Provide the [X, Y] coordinate of the cell's center where the given text is located.  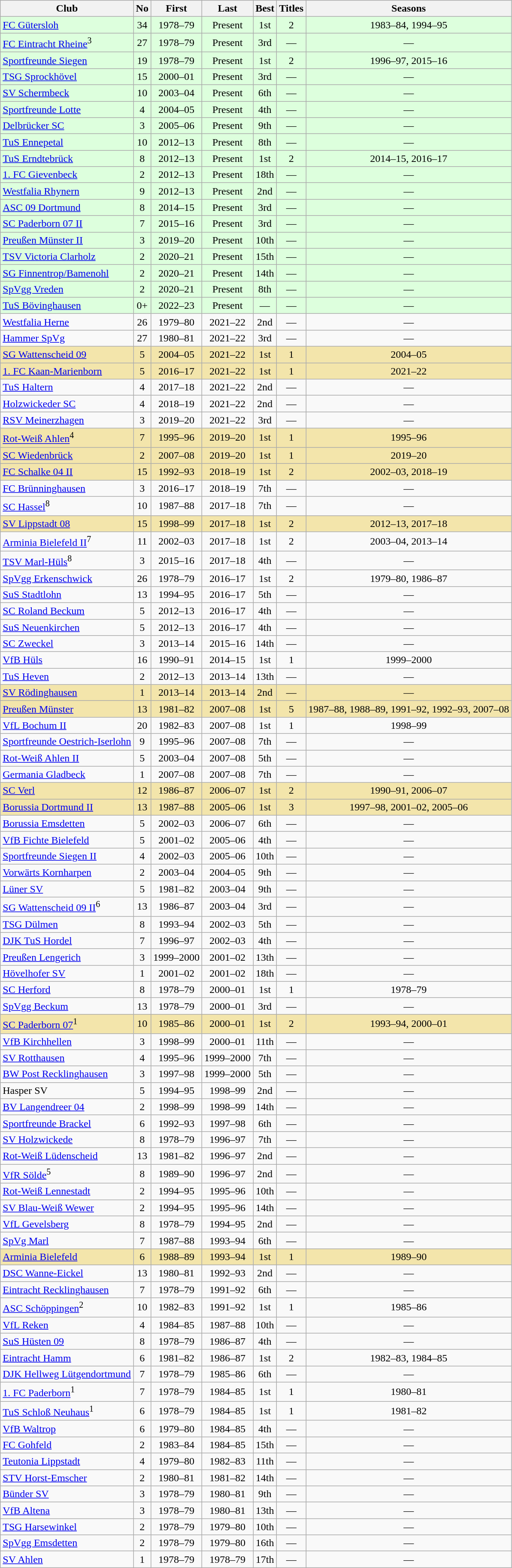
2014–15, 2016–17 [409, 158]
34 [142, 25]
VfR Sölde5 [67, 1174]
SV Blau-Weiß Wewer [67, 1208]
Westfalia Herne [67, 322]
First [176, 9]
1982–83, 1984–85 [409, 1358]
Hövelhofer SV [67, 973]
SG Finnentrop/Bamenohl [67, 273]
Hammer SpVg [67, 338]
BV Langendreer 04 [67, 1107]
SC Paderborn 071 [67, 1024]
Sportfreunde Siegen II [67, 856]
VfB Hüls [67, 660]
Arminia Bielefeld [67, 1257]
1. FC Paderborn1 [67, 1391]
Borussia Emsdetten [67, 823]
0+ [142, 305]
16th [265, 1543]
2002–03, 2018–19 [409, 472]
1983–84 [176, 1445]
SV Schermbeck [67, 93]
1993–94, 2000–01 [409, 1024]
FC Brünninghausen [67, 488]
VfL Bochum II [67, 725]
Sportfreunde Lotte [67, 110]
TuS Erndtebrück [67, 158]
SC Roland Beckum [67, 611]
1988–89 [176, 1257]
DSC Wanne-Eickel [67, 1273]
SpVg Marl [67, 1240]
TuS Heven [67, 676]
Best [265, 9]
SV Rödinghausen [67, 693]
SC Verl [67, 791]
11 [142, 541]
Sportfreunde Brackel [67, 1123]
1. FC Kaan-Marienborn [67, 371]
Rot-Weiß Ahlen II [67, 758]
16 [142, 660]
Germania Gladbeck [67, 774]
1990–91, 2006–07 [409, 791]
TSG Harsewinkel [67, 1527]
SG Wattenscheid 09 [67, 355]
VfL Reken [67, 1325]
SuS Neuenkirchen [67, 627]
TSV Victoria Clarholz [67, 256]
STV Horst-Emscher [67, 1478]
19 [142, 60]
FC Gohfeld [67, 1445]
SuS Hüsten 09 [67, 1341]
1983–84, 1994–95 [409, 25]
VfB Altena [67, 1510]
BW Post Recklinghausen [67, 1074]
No [142, 9]
1979–80, 1986–87 [409, 578]
VfB Kirchhellen [67, 1041]
2003–04, 2013–14 [409, 541]
20 [142, 725]
Bünder SV [67, 1494]
Last [227, 9]
VfB Fichte Bielefeld [67, 840]
Eintracht Recklinghausen [67, 1290]
FC Eintracht Rheine3 [67, 43]
Sportfreunde Oestrich-Iserlohn [67, 742]
1997–98, 2001–02, 2005–06 [409, 807]
TuS Schloß Neuhaus1 [67, 1411]
1990–91 [176, 660]
SpVgg Beckum [67, 1006]
Lüner SV [67, 889]
Eintracht Hamm [67, 1358]
SC Herford [67, 990]
TSG Sprockhövel [67, 76]
Vorwärts Kornharpen [67, 872]
TuS Ennepetal [67, 142]
1987–88, 1988–89, 1991–92, 1992–93, 2007–08 [409, 709]
Westfalia Rhynern [67, 191]
FC Schalke 04 II [67, 472]
1996–97, 2015–16 [409, 60]
Rot-Weiß Lennestadt [67, 1191]
SV Lippstadt 08 [67, 524]
DJK TuS Hordel [67, 941]
TuS Haltern [67, 387]
DJK Hellweg Lütgendortmund [67, 1374]
SpVgg Vreden [67, 289]
Preußen Lengerich [67, 957]
SV Ahlen [67, 1559]
Club [67, 9]
17th [265, 1559]
1. FC Gievenbeck [67, 175]
Teutonia Lippstadt [67, 1461]
SV Rotthausen [67, 1058]
SC Paderborn 07 II [67, 224]
2022–23 [176, 305]
SV Holzwickede [67, 1139]
VfL Gevelsberg [67, 1224]
TSG Dülmen [67, 924]
RSV Meinerzhagen [67, 420]
12 [142, 791]
Sportfreunde Siegen [67, 60]
FC Gütersloh [67, 25]
Preußen Münster [67, 709]
SuS Stadtlohn [67, 594]
ASC Schöppingen2 [67, 1307]
SC Zweckel [67, 644]
Delbrücker SC [67, 126]
Rot-Weiß Ahlen4 [67, 438]
2012–13, 2017–18 [409, 524]
Arminia Bielefeld II7 [67, 541]
SpVgg Erkenschwick [67, 578]
SpVgg Emsdetten [67, 1543]
VfB Waltrop [67, 1428]
SC Wiedenbrück [67, 455]
TuS Bövinghausen [67, 305]
Preußen Münster II [67, 240]
SC Hassel8 [67, 506]
Rot-Weiß Lüdenscheid [67, 1156]
Borussia Dortmund II [67, 807]
Seasons [409, 9]
Hasper SV [67, 1090]
SG Wattenscheid 09 II6 [67, 907]
TSV Marl-Hüls8 [67, 561]
ASC 09 Dortmund [67, 207]
Holzwickeder SC [67, 404]
Titles [291, 9]
